Pinpoint the cell where the given text exists, returning its [X, Y] midpoint coordinate. 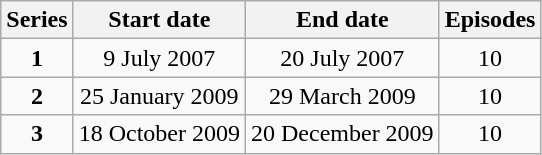
20 December 2009 [342, 134]
29 March 2009 [342, 96]
Series [37, 20]
20 July 2007 [342, 58]
Start date [159, 20]
3 [37, 134]
1 [37, 58]
9 July 2007 [159, 58]
End date [342, 20]
18 October 2009 [159, 134]
2 [37, 96]
Episodes [490, 20]
25 January 2009 [159, 96]
